Return the (x, y) coordinate for the center point of the cell that contains the specified text.  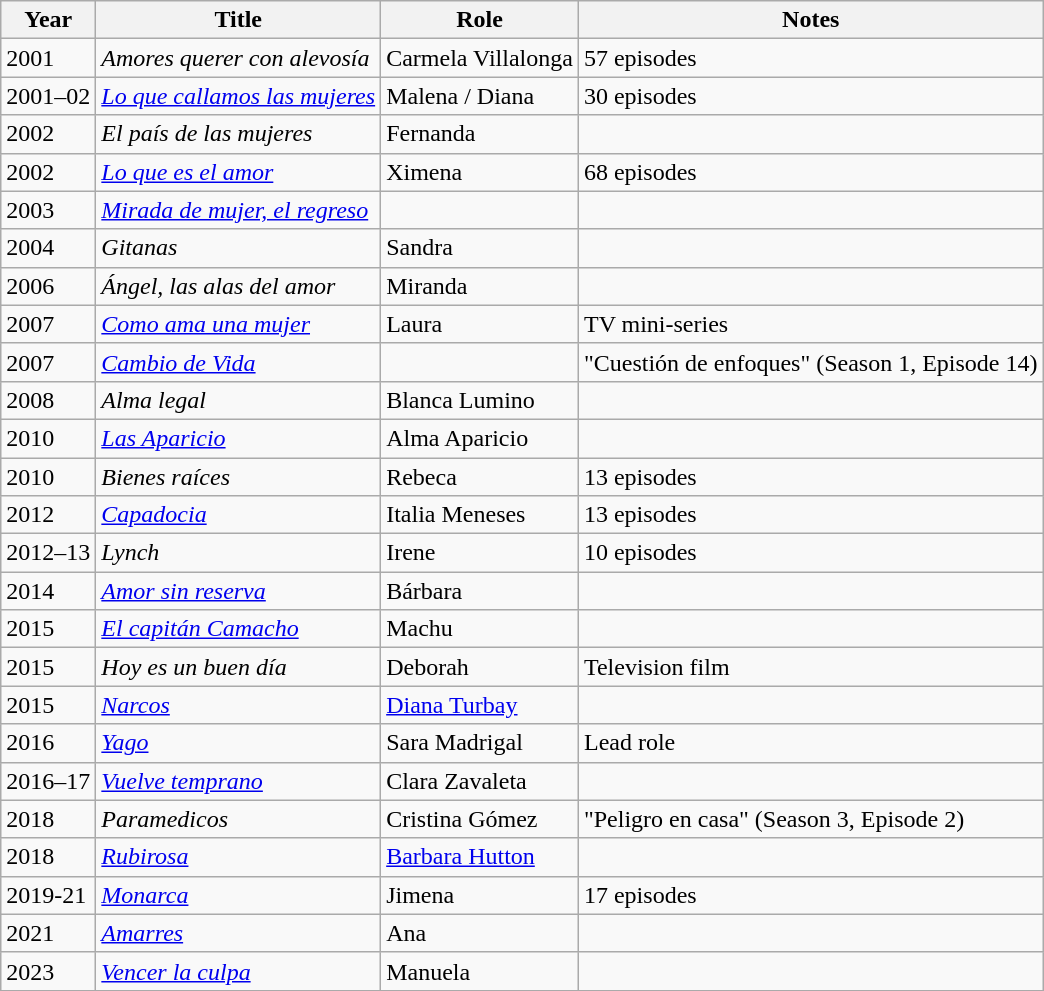
Bienes raíces (238, 477)
Blanca Lumino (480, 400)
Sandra (480, 248)
Capadocia (238, 515)
Laura (480, 324)
Lo que es el amor (238, 172)
2012 (48, 515)
Ángel, las alas del amor (238, 286)
Malena / Diana (480, 96)
Amores querer con alevosía (238, 58)
Monarca (238, 895)
Vuelve temprano (238, 781)
Ana (480, 933)
Lynch (238, 553)
17 episodes (810, 895)
Role (480, 20)
Clara Zavaleta (480, 781)
Italia Meneses (480, 515)
Rebeca (480, 477)
Cristina Gómez (480, 819)
Ximena (480, 172)
Carmela Villalonga (480, 58)
2006 (48, 286)
Year (48, 20)
Hoy es un buen día (238, 667)
El capitán Camacho (238, 629)
10 episodes (810, 553)
2001 (48, 58)
Yago (238, 743)
Irene (480, 553)
2001–02 (48, 96)
Title (238, 20)
"Cuestión de enfoques" (Season 1, Episode 14) (810, 362)
2003 (48, 210)
Amor sin reserva (238, 591)
2019-21 (48, 895)
2023 (48, 971)
2004 (48, 248)
Barbara Hutton (480, 857)
Manuela (480, 971)
2012–13 (48, 553)
Notes (810, 20)
30 episodes (810, 96)
Mirada de mujer, el regreso (238, 210)
2016–17 (48, 781)
2016 (48, 743)
Cambio de Vida (238, 362)
68 episodes (810, 172)
Fernanda (480, 134)
Diana Turbay (480, 705)
Las Aparicio (238, 438)
Alma Aparicio (480, 438)
TV mini-series (810, 324)
Bárbara (480, 591)
Miranda (480, 286)
Television film (810, 667)
Deborah (480, 667)
Amarres (238, 933)
Narcos (238, 705)
Vencer la culpa (238, 971)
2008 (48, 400)
Gitanas (238, 248)
"Peligro en casa" (Season 3, Episode 2) (810, 819)
Jimena (480, 895)
El país de las mujeres (238, 134)
Lead role (810, 743)
Lo que callamos las mujeres (238, 96)
Sara Madrigal (480, 743)
Rubirosa (238, 857)
Paramedicos (238, 819)
57 episodes (810, 58)
Machu (480, 629)
2014 (48, 591)
Alma legal (238, 400)
Como ama una mujer (238, 324)
2021 (48, 933)
